Determine the [X, Y] coordinate at the center of the cell enclosing the given text.  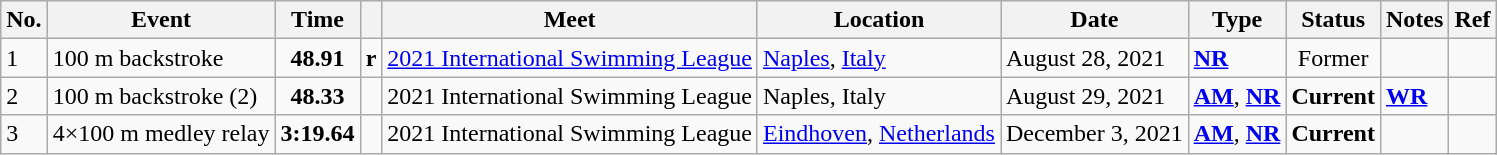
Event [161, 20]
4×100 m medley relay [161, 134]
48.91 [318, 58]
Date [1094, 20]
August 28, 2021 [1094, 58]
NR [1237, 58]
August 29, 2021 [1094, 96]
December 3, 2021 [1094, 134]
No. [24, 20]
Former [1334, 58]
r [371, 58]
100 m backstroke [161, 58]
WR [1414, 96]
3 [24, 134]
48.33 [318, 96]
1 [24, 58]
Notes [1414, 20]
Type [1237, 20]
Status [1334, 20]
Time [318, 20]
3:19.64 [318, 134]
Ref [1472, 20]
100 m backstroke (2) [161, 96]
Meet [570, 20]
Eindhoven, Netherlands [878, 134]
Location [878, 20]
2 [24, 96]
